Capture the cell that displays the provided text and extract its [x, y] central coordinate. 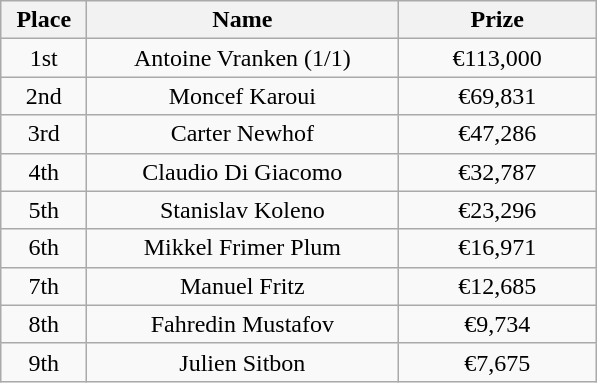
€9,734 [498, 324]
€69,831 [498, 96]
€23,296 [498, 210]
Stanislav Koleno [242, 210]
€113,000 [498, 58]
Carter Newhof [242, 134]
Mikkel Frimer Plum [242, 248]
Julien Sitbon [242, 362]
Fahredin Mustafov [242, 324]
2nd [44, 96]
3rd [44, 134]
Claudio Di Giacomo [242, 172]
€16,971 [498, 248]
7th [44, 286]
9th [44, 362]
4th [44, 172]
Moncef Karoui [242, 96]
Name [242, 20]
1st [44, 58]
Manuel Fritz [242, 286]
Prize [498, 20]
€32,787 [498, 172]
5th [44, 210]
Antoine Vranken (1/1) [242, 58]
€47,286 [498, 134]
8th [44, 324]
€7,675 [498, 362]
€12,685 [498, 286]
6th [44, 248]
Place [44, 20]
